Output the [x, y] coordinate of the center of the cell containing the given text.  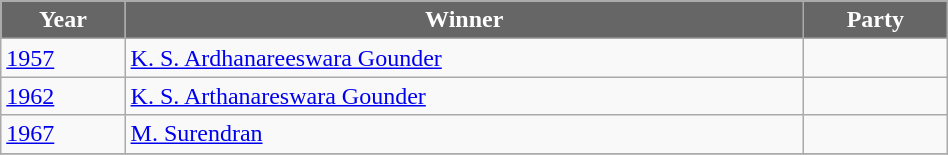
Winner [464, 20]
Year [63, 20]
K. S. Ardhanareeswara Gounder [464, 58]
K. S. Arthanareswara Gounder [464, 96]
1967 [63, 134]
M. Surendran [464, 134]
Party [875, 20]
1957 [63, 58]
1962 [63, 96]
